Provide the (x, y) coordinate of the cell's center where the given text is located.  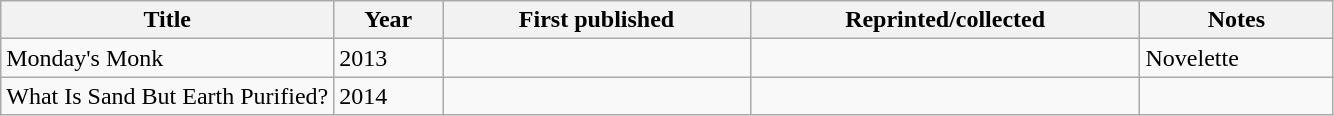
Monday's Monk (168, 58)
Notes (1236, 20)
Year (388, 20)
2014 (388, 96)
2013 (388, 58)
What Is Sand But Earth Purified? (168, 96)
Reprinted/collected (945, 20)
Title (168, 20)
First published (596, 20)
Novelette (1236, 58)
